For the text-containing cell, return its midpoint in (X, Y) coordinate format. 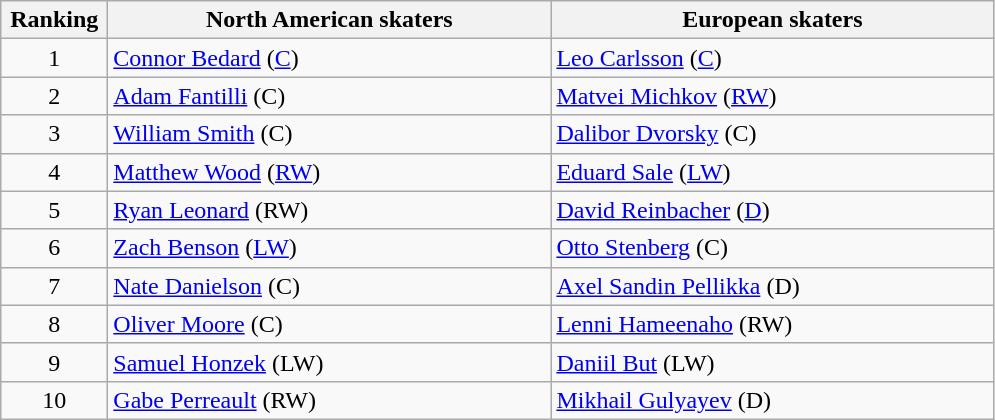
10 (54, 400)
Lenni Hameenaho (RW) (772, 324)
9 (54, 362)
Zach Benson (LW) (330, 248)
Connor Bedard (C) (330, 58)
Daniil But (LW) (772, 362)
Axel Sandin Pellikka (D) (772, 286)
European skaters (772, 20)
Samuel Honzek (LW) (330, 362)
Otto Stenberg (C) (772, 248)
North American skaters (330, 20)
8 (54, 324)
Gabe Perreault (RW) (330, 400)
Ryan Leonard (RW) (330, 210)
David Reinbacher (D) (772, 210)
Nate Danielson (C) (330, 286)
Leo Carlsson (C) (772, 58)
2 (54, 96)
Matvei Michkov (RW) (772, 96)
Mikhail Gulyayev (D) (772, 400)
6 (54, 248)
7 (54, 286)
Matthew Wood (RW) (330, 172)
3 (54, 134)
5 (54, 210)
Ranking (54, 20)
Oliver Moore (C) (330, 324)
Eduard Sale (LW) (772, 172)
1 (54, 58)
William Smith (C) (330, 134)
Dalibor Dvorsky (C) (772, 134)
4 (54, 172)
Adam Fantilli (C) (330, 96)
